Provide the [x, y] coordinate of the cell's center where the given text is located.  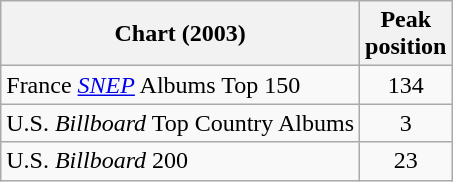
Peakposition [406, 34]
23 [406, 161]
3 [406, 123]
Chart (2003) [180, 34]
U.S. Billboard 200 [180, 161]
U.S. Billboard Top Country Albums [180, 123]
France SNEP Albums Top 150 [180, 85]
134 [406, 85]
